Return [x, y] of the center of cell containing provided text 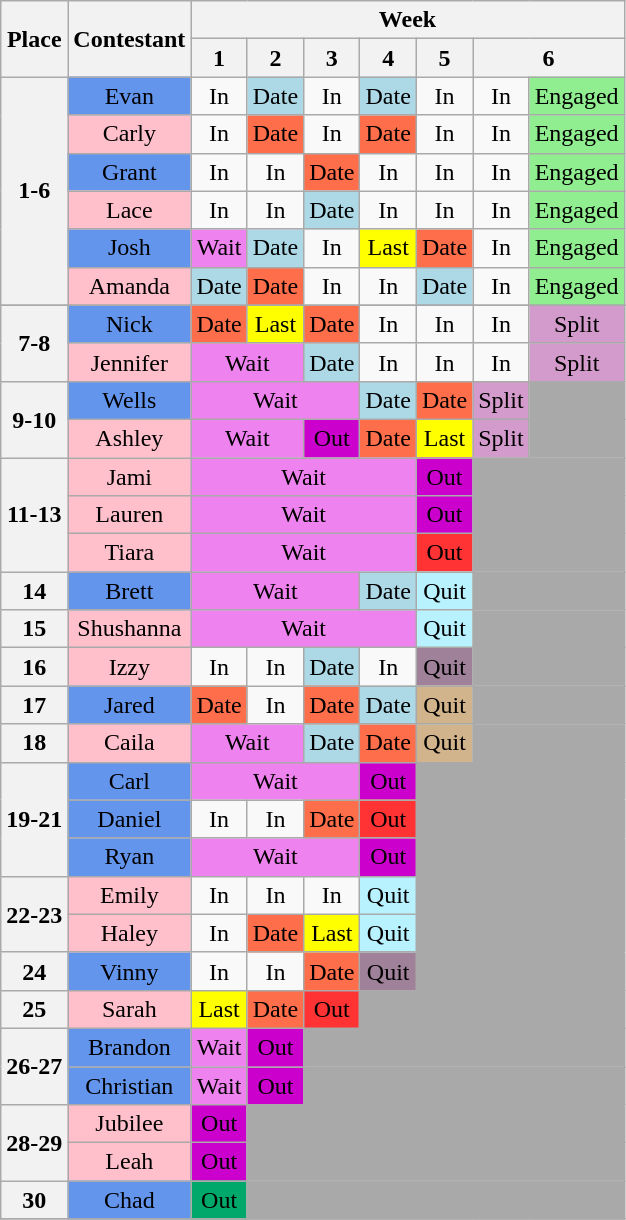
Contestant [130, 39]
24 [34, 971]
Sarah [130, 1009]
Jami [130, 477]
9-10 [34, 419]
Daniel [130, 819]
Place [34, 39]
Brett [130, 591]
Jared [130, 705]
Haley [130, 933]
25 [34, 1009]
1-6 [34, 191]
14 [34, 591]
11-13 [34, 515]
Ashley [130, 438]
Christian [130, 1085]
16 [34, 667]
Leah [130, 1162]
5 [444, 58]
Emily [130, 895]
1 [219, 58]
2 [275, 58]
Josh [130, 248]
Wells [130, 400]
Jennifer [130, 362]
Izzy [130, 667]
15 [34, 629]
Ryan [130, 857]
Week [408, 20]
Nick [130, 324]
6 [548, 58]
Jubilee [130, 1124]
28-29 [34, 1143]
Tiara [130, 553]
Carl [130, 781]
Shushanna [130, 629]
26-27 [34, 1066]
19-21 [34, 819]
Caila [130, 743]
Amanda [130, 286]
3 [332, 58]
Carly [130, 134]
17 [34, 705]
Brandon [130, 1047]
22-23 [34, 914]
18 [34, 743]
Lauren [130, 515]
Vinny [130, 971]
7-8 [34, 343]
Chad [130, 1200]
4 [388, 58]
Evan [130, 96]
Lace [130, 210]
30 [34, 1200]
Grant [130, 172]
